Search for the cell housing the specified text and yield its [X, Y] center coordinate. 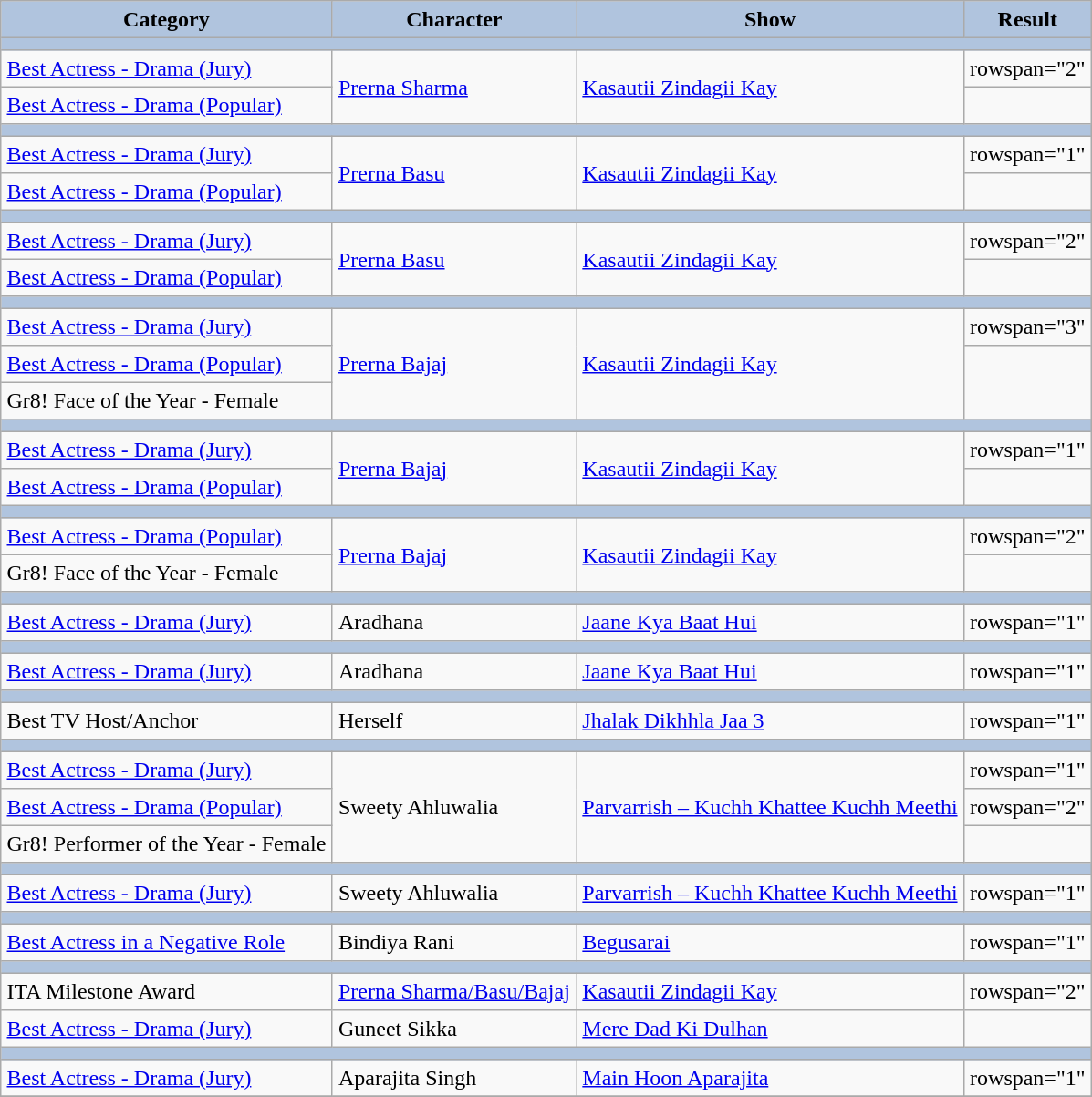
Best Actress in a Negative Role [166, 942]
Result [1027, 19]
Character [454, 19]
Aparajita Singh [454, 1078]
Category [166, 19]
Bindiya Rani [454, 942]
ITA Milestone Award [166, 991]
Begusarai [770, 942]
Best TV Host/Anchor [166, 720]
Main Hoon Aparajita [770, 1078]
Guneet Sikka [454, 1029]
rowspan="3" [1027, 326]
Gr8! Performer of the Year - Female [166, 843]
Jhalak Dikhhla Jaa 3 [770, 720]
Prerna Sharma [454, 88]
Mere Dad Ki Dulhan [770, 1029]
Show [770, 19]
Herself [454, 720]
Prerna Sharma/Basu/Bajaj [454, 991]
